Pinpoint the cell where the given text exists, returning its [X, Y] midpoint coordinate. 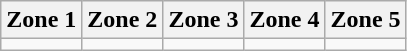
Zone 2 [122, 20]
Zone 1 [42, 20]
Zone 5 [366, 20]
Zone 4 [284, 20]
Zone 3 [204, 20]
